Detect which cell encompasses the target text, then output its [X, Y] center coordinate. 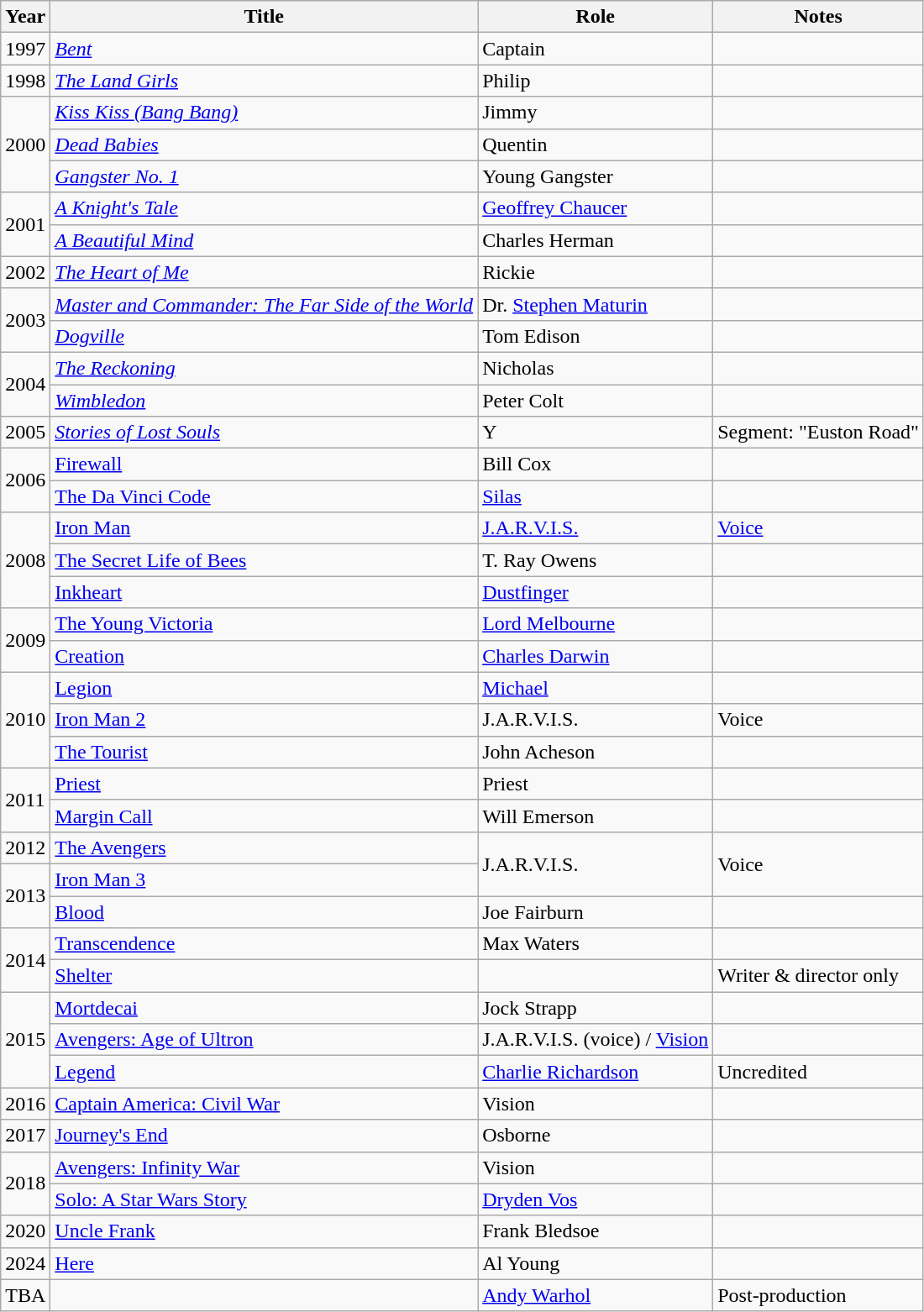
Joe Fairburn [596, 911]
Dogville [264, 336]
Charles Darwin [596, 656]
2011 [25, 800]
2003 [25, 320]
Uncredited [818, 1072]
Bill Cox [596, 464]
Segment: "Euston Road" [818, 433]
Avengers: Infinity War [264, 1168]
Bent [264, 49]
Philip [596, 81]
T. Ray Owens [596, 560]
Will Emerson [596, 816]
2015 [25, 1040]
2001 [25, 224]
The Da Vinci Code [264, 496]
Blood [264, 911]
The Heart of Me [264, 272]
2014 [25, 960]
2017 [25, 1136]
1998 [25, 81]
Inkheart [264, 592]
A Beautiful Mind [264, 240]
Here [264, 1263]
Peter Colt [596, 401]
The Avengers [264, 848]
Y [596, 433]
2000 [25, 144]
Iron Man 3 [264, 879]
2016 [25, 1104]
The Secret Life of Bees [264, 560]
Geoffrey Chaucer [596, 208]
2020 [25, 1231]
Gangster No. 1 [264, 176]
The Reckoning [264, 368]
2002 [25, 272]
Post-production [818, 1295]
Captain [596, 49]
Lord Melbourne [596, 624]
Legend [264, 1072]
Iron Man [264, 528]
Quentin [596, 144]
Osborne [596, 1136]
Avengers: Age of Ultron [264, 1040]
Stories of Lost Souls [264, 433]
Firewall [264, 464]
Mortdecai [264, 1008]
J.A.R.V.I.S. (voice) / Vision [596, 1040]
Writer & director only [818, 976]
2006 [25, 480]
Margin Call [264, 816]
Charlie Richardson [596, 1072]
Notes [818, 17]
The Tourist [264, 752]
Year [25, 17]
Role [596, 17]
2013 [25, 895]
2010 [25, 720]
1997 [25, 49]
Solo: A Star Wars Story [264, 1199]
Legion [264, 688]
2012 [25, 848]
2008 [25, 560]
Frank Bledsoe [596, 1231]
Rickie [596, 272]
Tom Edison [596, 336]
Title [264, 17]
Silas [596, 496]
Michael [596, 688]
John Acheson [596, 752]
Dead Babies [264, 144]
Charles Herman [596, 240]
Dr. Stephen Maturin [596, 304]
Transcendence [264, 944]
Master and Commander: The Far Side of the World [264, 304]
Wimbledon [264, 401]
Uncle Frank [264, 1231]
Iron Man 2 [264, 720]
TBA [25, 1295]
Creation [264, 656]
Dustfinger [596, 592]
The Young Victoria [264, 624]
Shelter [264, 976]
Dryden Vos [596, 1199]
Jock Strapp [596, 1008]
2009 [25, 640]
2024 [25, 1263]
Journey's End [264, 1136]
A Knight's Tale [264, 208]
Max Waters [596, 944]
The Land Girls [264, 81]
Nicholas [596, 368]
Andy Warhol [596, 1295]
Captain America: Civil War [264, 1104]
Jimmy [596, 113]
2005 [25, 433]
2018 [25, 1183]
Al Young [596, 1263]
Kiss Kiss (Bang Bang) [264, 113]
Young Gangster [596, 176]
2004 [25, 384]
